For the text-containing cell, return its midpoint in [x, y] coordinate format. 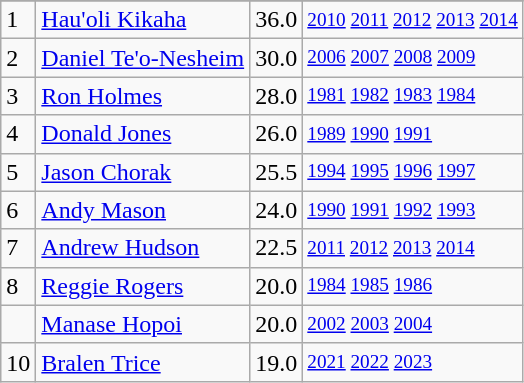
Daniel Te'o-Nesheim [143, 58]
2002 2003 2004 [413, 324]
2010 2011 2012 2013 2014 [413, 20]
1981 1982 1983 1984 [413, 96]
Hau'oli Kikaha [143, 20]
1984 1985 1986 [413, 286]
Jason Chorak [143, 172]
6 [18, 210]
7 [18, 248]
2021 2022 2023 [413, 362]
2011 2012 2013 2014 [413, 248]
1989 1990 1991 [413, 134]
2 [18, 58]
26.0 [276, 134]
36.0 [276, 20]
24.0 [276, 210]
1994 1995 1996 1997 [413, 172]
5 [18, 172]
22.5 [276, 248]
8 [18, 286]
19.0 [276, 362]
Ron Holmes [143, 96]
Donald Jones [143, 134]
Andrew Hudson [143, 248]
2006 2007 2008 2009 [413, 58]
10 [18, 362]
4 [18, 134]
Andy Mason [143, 210]
Bralen Trice [143, 362]
30.0 [276, 58]
28.0 [276, 96]
3 [18, 96]
1 [18, 20]
Manase Hopoi [143, 324]
25.5 [276, 172]
1990 1991 1992 1993 [413, 210]
Reggie Rogers [143, 286]
